Return [x, y] of the center of cell containing provided text 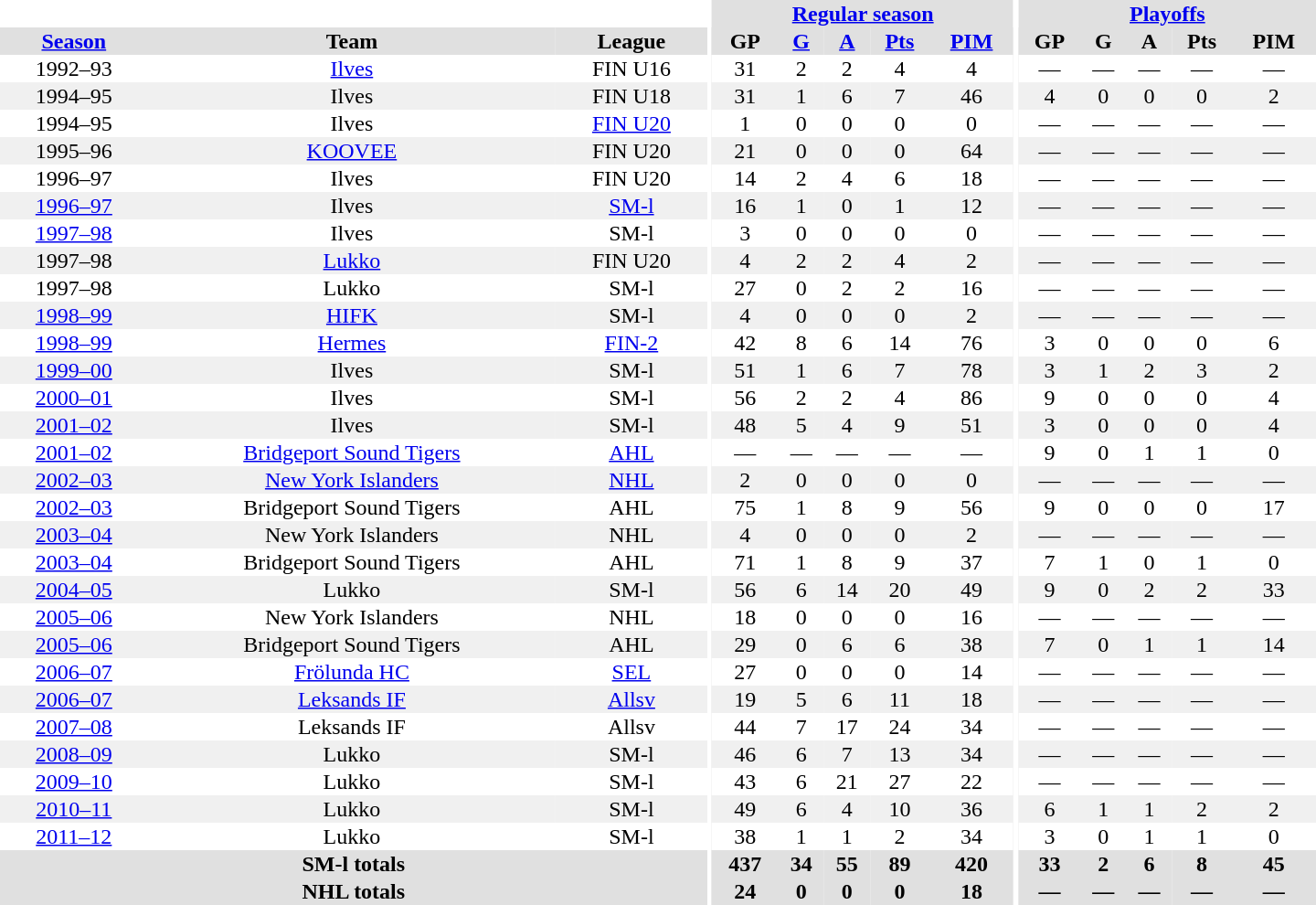
Team [353, 41]
71 [745, 562]
Regular season [863, 14]
FIN-2 [631, 343]
2010–11 [74, 809]
44 [745, 727]
43 [745, 782]
2011–12 [74, 836]
10 [899, 809]
55 [847, 864]
KOOVEE [353, 151]
FIN U18 [631, 96]
2008–09 [74, 754]
Season [74, 41]
FIN U16 [631, 69]
22 [971, 782]
13 [899, 754]
2000–01 [74, 398]
Frölunda HC [353, 672]
Hermes [353, 343]
League [631, 41]
1999–00 [74, 370]
12 [971, 206]
37 [971, 562]
NHL totals [354, 891]
SEL [631, 672]
86 [971, 398]
76 [971, 343]
75 [745, 507]
89 [899, 864]
48 [745, 425]
2004–05 [74, 590]
420 [971, 864]
29 [745, 644]
78 [971, 370]
64 [971, 151]
19 [745, 699]
Playoffs [1168, 14]
HIFK [353, 315]
45 [1274, 864]
2007–08 [74, 727]
11 [899, 699]
2009–10 [74, 782]
36 [971, 809]
1995–96 [74, 151]
437 [745, 864]
42 [745, 343]
SM-l totals [354, 864]
1992–93 [74, 69]
20 [899, 590]
